Provide the (X, Y) coordinate of the cell's center where the given text is located.  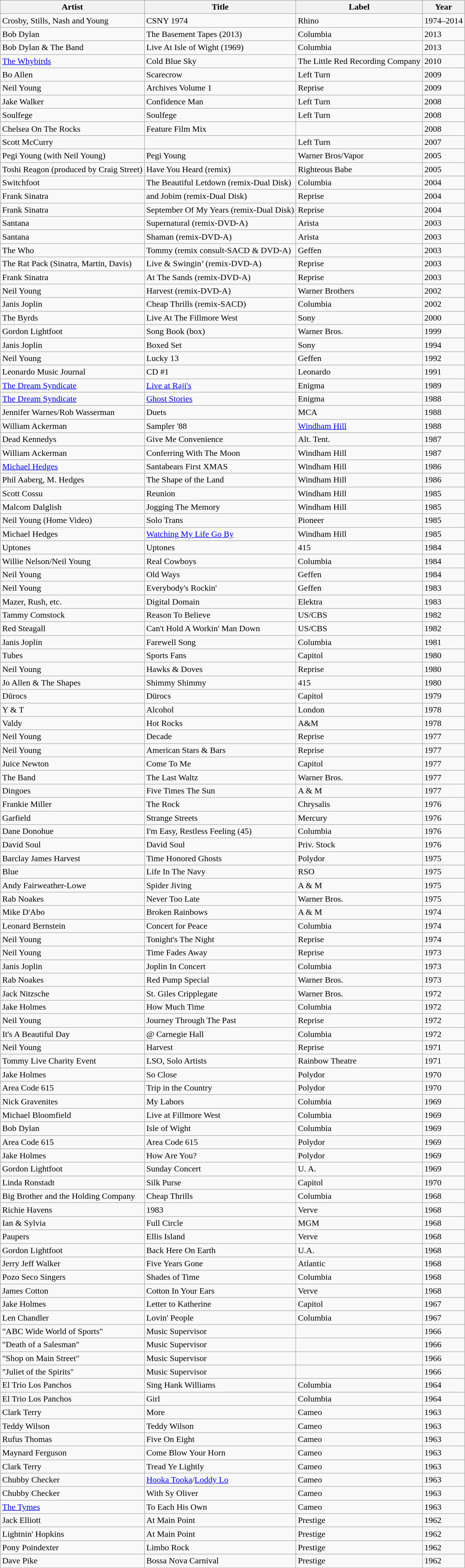
Pegi Young (with Neil Young) (72, 155)
Chrysalis (359, 804)
Bossa Nova Carnival (220, 1561)
Real Cowboys (220, 561)
Jennifer Warnes/Rob Wasserman (72, 413)
Mike D'Abo (72, 912)
Give Me Convenience (220, 439)
Have You Heard (remix) (220, 169)
Ellis Island (220, 1236)
September Of My Years (remix-Dual Disk) (220, 210)
Title (220, 7)
Dane Donohue (72, 831)
Five On Eight (220, 1439)
Limbo Rock (220, 1547)
Tommy (remix consult-SACD & DVD-A) (220, 250)
Dave Pike (72, 1561)
Watching My Life Go By (220, 534)
Dead Kennedys (72, 439)
Shaman (remix-DVD-A) (220, 237)
Conferring With The Moon (220, 453)
Harvest (220, 1048)
Boxed Set (220, 345)
Garfield (72, 818)
The Whybirds (72, 61)
Feature Film Mix (220, 129)
Decade (220, 737)
Jogging The Memory (220, 507)
Tonight's The Night (220, 939)
Scott Cossu (72, 493)
Rainbow Theatre (359, 1061)
Live At Isle of Wight (1969) (220, 48)
Big Brother and the Holding Company (72, 1196)
Dingoes (72, 791)
Letter to Katherine (220, 1304)
Five Times The Sun (220, 791)
"ABC Wide World of Sports" (72, 1331)
2007 (444, 142)
Pioneer (359, 520)
1991 (444, 372)
MGM (359, 1223)
Jo Allen & The Shapes (72, 683)
Lucky 13 (220, 358)
Cold Blue Sky (220, 61)
Chelsea On The Rocks (72, 129)
The Beautiful Letdown (remix-Dual Disk) (220, 183)
The Who (72, 250)
Reunion (220, 493)
1999 (444, 331)
Hooka Tooka/Loddy Lo (220, 1480)
St. Giles Cripplegate (220, 993)
Righteous Babe (359, 169)
Alcohol (220, 710)
The Little Red Recording Company (359, 61)
Five Years Gone (220, 1264)
Lovin' People (220, 1318)
and Jobim (remix-Dual Disk) (220, 196)
Maynard Ferguson (72, 1453)
Lightnin' Hopkins (72, 1534)
Ghost Stories (220, 399)
Richie Havens (72, 1209)
Len Chandler (72, 1318)
With Sy Oliver (220, 1493)
Switchfoot (72, 183)
Jake Walker (72, 102)
Supernatural (remix-DVD-A) (220, 223)
RSO (359, 872)
Shimmy Shimmy (220, 683)
Cheap Thrills (220, 1196)
Label (359, 7)
The Shape of the Land (220, 480)
Mercury (359, 818)
"Death of a Salesman" (72, 1345)
2010 (444, 61)
Paupers (72, 1236)
Linda Ronstadt (72, 1182)
1992 (444, 358)
Bo Allen (72, 75)
U.A. (359, 1250)
CD #1 (220, 372)
Never Too Late (220, 899)
@ Carnegie Hall (220, 1034)
More (220, 1412)
Everybody's Rockin' (220, 588)
Frankie Miller (72, 804)
Toshi Reagon (produced by Craig Street) (72, 169)
So Close (220, 1075)
Atlantic (359, 1264)
Tubes (72, 656)
Priv. Stock (359, 845)
2000 (444, 318)
Back Here On Earth (220, 1250)
Leonardo Music Journal (72, 372)
Song Book (box) (220, 331)
Tread Ye Lightly (220, 1466)
The Basement Tapes (2013) (220, 34)
Leonardo (359, 372)
Joplin In Concert (220, 966)
At The Sands (remix-DVD-A) (220, 277)
Harvest (remix-DVD-A) (220, 291)
Valdy (72, 723)
Scott McCurry (72, 142)
Scarecrow (220, 75)
Can't Hold A Workin' Man Down (220, 629)
CSNY 1974 (220, 21)
Jack Nitzsche (72, 993)
James Cotton (72, 1291)
Reason To Believe (220, 615)
Santabears First XMAS (220, 466)
Neil Young (Home Video) (72, 520)
Malcom Dalglish (72, 507)
1979 (444, 696)
Pozo Seco Singers (72, 1277)
Sampler '88 (220, 426)
Warner Bros/Vapor (359, 155)
The Rock (220, 804)
How Much Time (220, 1007)
Willie Nelson/Neil Young (72, 561)
Duets (220, 413)
Hot Rocks (220, 723)
The Tymes (72, 1507)
Artist (72, 7)
Trip in the Country (220, 1088)
Life In The Navy (220, 872)
Rhino (359, 21)
Broken Rainbows (220, 912)
Digital Domain (220, 602)
Elektra (359, 602)
Old Ways (220, 574)
The Rat Pack (Sinatra, Martin, Davis) (72, 264)
It's A Beautiful Day (72, 1034)
LSO, Solo Artists (220, 1061)
Michael Bloomfield (72, 1115)
Pony Poindexter (72, 1547)
Hawks & Doves (220, 669)
Archives Volume 1 (220, 88)
The Last Waltz (220, 777)
"Juliet of the Spirits" (72, 1372)
1989 (444, 385)
Confidence Man (220, 102)
Sports Fans (220, 656)
Live at Fillmore West (220, 1115)
My Labors (220, 1102)
Shades of Time (220, 1277)
Girl (220, 1399)
Andy Fairweather-Lowe (72, 885)
U. A. (359, 1169)
Cotton In Your Ears (220, 1291)
Come To Me (220, 764)
Alt. Tent. (359, 439)
The Band (72, 777)
London (359, 710)
Rufus Thomas (72, 1439)
Live At The Fillmore West (220, 318)
Ian & Sylvia (72, 1223)
Red Steagall (72, 629)
American Stars & Bars (220, 750)
Warner Brothers (359, 291)
Farewell Song (220, 642)
Journey Through The Past (220, 1020)
Blue (72, 872)
Bob Dylan & The Band (72, 48)
Crosby, Stills, Nash and Young (72, 21)
1974–2014 (444, 21)
Concert for Peace (220, 926)
Solo Trans (220, 520)
Tammy Comstock (72, 615)
The Byrds (72, 318)
I'm Easy, Restless Feeling (45) (220, 831)
Live at Raji's (220, 385)
Red Pump Special (220, 980)
Pegi Young (220, 155)
Year (444, 7)
Phil Aaberg, M. Hedges (72, 480)
Time Fades Away (220, 953)
Barclay James Harvest (72, 858)
Sing Hank Williams (220, 1385)
MCA (359, 413)
How Are You? (220, 1155)
Spider Jiving (220, 885)
Live & Swingin’ (remix-DVD-A) (220, 264)
Cheap Thrills (remix-SACD) (220, 304)
A&M (359, 723)
Strange Streets (220, 818)
1994 (444, 345)
Mazer, Rush, etc. (72, 602)
Jack Elliott (72, 1520)
Tommy Live Charity Event (72, 1061)
Jerry Jeff Walker (72, 1264)
Nick Gravenites (72, 1102)
Come Blow Your Horn (220, 1453)
Time Honored Ghosts (220, 858)
Isle of Wight (220, 1129)
Y & T (72, 710)
To Each His Own (220, 1507)
"Shop on Main Street" (72, 1358)
Juice Newton (72, 764)
Silk Purse (220, 1182)
Leonard Bernstein (72, 926)
Full Circle (220, 1223)
1981 (444, 642)
Sunday Concert (220, 1169)
